For the text-containing cell, return its midpoint in [X, Y] coordinate format. 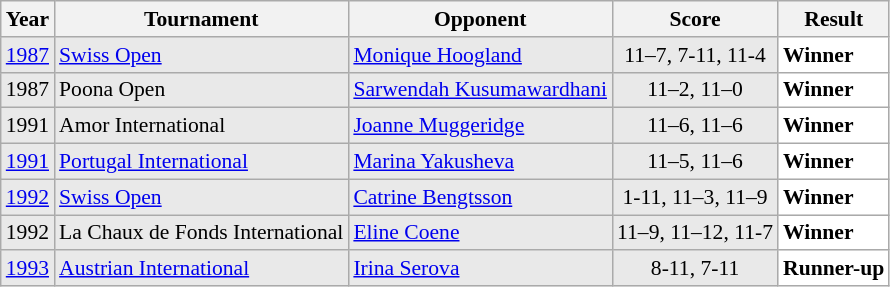
8-11, 7-11 [695, 269]
La Chaux de Fonds International [201, 233]
Portugal International [201, 162]
Sarwendah Kusumawardhani [480, 90]
Marina Yakusheva [480, 162]
11–7, 7-11, 11-4 [695, 55]
Monique Hoogland [480, 55]
Result [834, 19]
Runner-up [834, 269]
11–2, 11–0 [695, 90]
Tournament [201, 19]
Score [695, 19]
Year [28, 19]
Poona Open [201, 90]
1993 [28, 269]
Catrine Bengtsson [480, 197]
11–6, 11–6 [695, 126]
Austrian International [201, 269]
Irina Serova [480, 269]
Amor International [201, 126]
Opponent [480, 19]
11–5, 11–6 [695, 162]
Eline Coene [480, 233]
11–9, 11–12, 11-7 [695, 233]
1-11, 11–3, 11–9 [695, 197]
Joanne Muggeridge [480, 126]
